Search for the cell housing the specified text and yield its (X, Y) center coordinate. 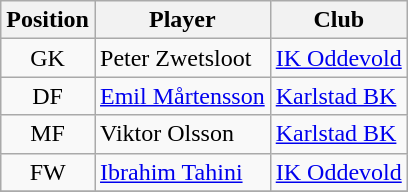
FW (48, 172)
GK (48, 58)
DF (48, 96)
Player (182, 20)
Peter Zwetsloot (182, 58)
Viktor Olsson (182, 134)
Emil Mårtensson (182, 96)
Club (338, 20)
Position (48, 20)
MF (48, 134)
Ibrahim Tahini (182, 172)
